Return [x, y] of the center of cell containing provided text 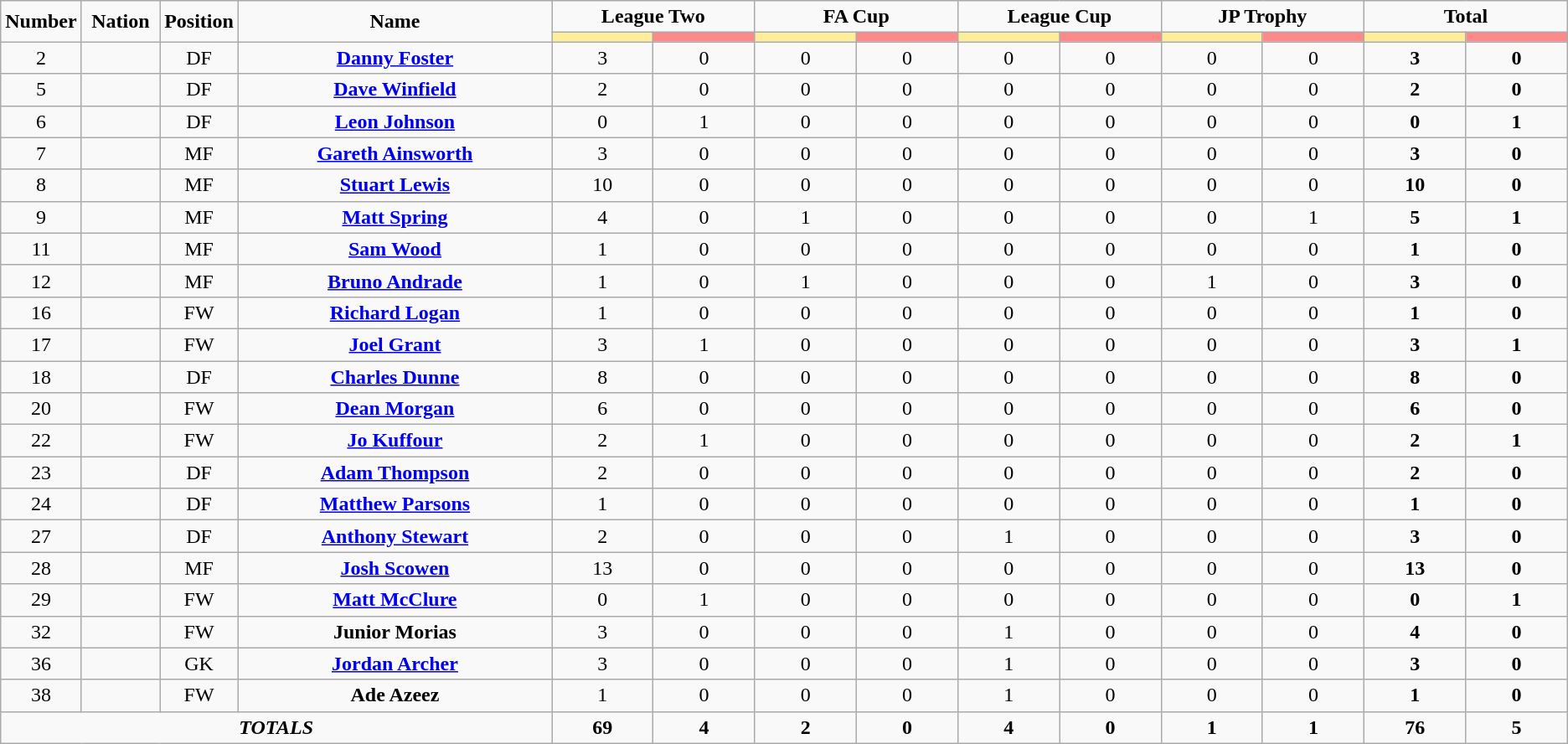
GK [199, 664]
TOTALS [276, 727]
22 [41, 441]
69 [601, 727]
Matt Spring [395, 217]
Nation [121, 22]
23 [41, 473]
Leon Johnson [395, 121]
Matthew Parsons [395, 504]
9 [41, 217]
18 [41, 376]
20 [41, 409]
Josh Scowen [395, 568]
JP Trophy [1263, 17]
Anthony Stewart [395, 536]
17 [41, 344]
76 [1416, 727]
FA Cup [856, 17]
27 [41, 536]
Junior Morias [395, 632]
Adam Thompson [395, 473]
Name [395, 22]
11 [41, 249]
Gareth Ainsworth [395, 153]
Joel Grant [395, 344]
32 [41, 632]
29 [41, 600]
Total [1466, 17]
24 [41, 504]
Number [41, 22]
Dean Morgan [395, 409]
7 [41, 153]
Ade Azeez [395, 695]
Position [199, 22]
16 [41, 313]
Matt McClure [395, 600]
Charles Dunne [395, 376]
Bruno Andrade [395, 281]
Jo Kuffour [395, 441]
Sam Wood [395, 249]
28 [41, 568]
38 [41, 695]
Danny Foster [395, 58]
12 [41, 281]
League Two [653, 17]
36 [41, 664]
Stuart Lewis [395, 185]
Jordan Archer [395, 664]
Dave Winfield [395, 90]
Richard Logan [395, 313]
League Cup [1060, 17]
